Scan for the cell matching the given text and deliver its [x, y] coordinate at center. 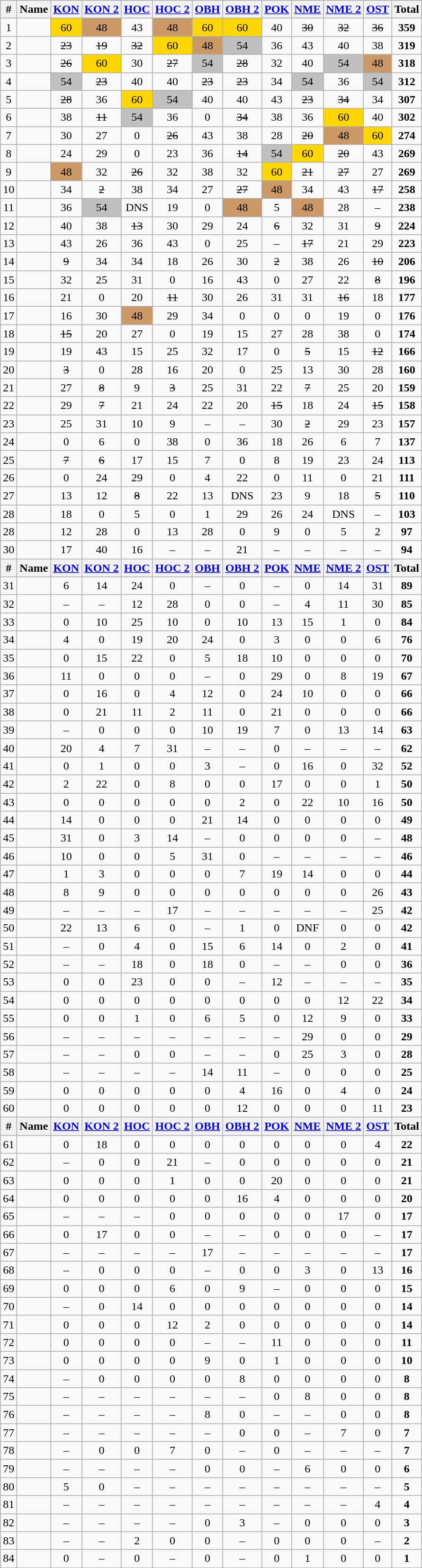
47 [9, 874]
68 [9, 1270]
39 [9, 730]
69 [9, 1288]
51 [9, 946]
206 [407, 262]
72 [9, 1342]
166 [407, 352]
318 [407, 63]
103 [407, 514]
82 [9, 1523]
71 [9, 1324]
160 [407, 370]
73 [9, 1360]
79 [9, 1469]
113 [407, 460]
56 [9, 1036]
137 [407, 442]
53 [9, 982]
81 [9, 1505]
238 [407, 207]
61 [9, 1144]
302 [407, 117]
85 [407, 604]
64 [9, 1198]
196 [407, 280]
224 [407, 226]
55 [9, 1018]
78 [9, 1451]
58 [9, 1072]
157 [407, 424]
177 [407, 298]
110 [407, 496]
359 [407, 27]
274 [407, 135]
174 [407, 334]
80 [9, 1487]
94 [407, 550]
159 [407, 388]
258 [407, 189]
89 [407, 586]
97 [407, 532]
176 [407, 316]
111 [407, 478]
45 [9, 838]
77 [9, 1433]
DNF [308, 928]
37 [9, 694]
74 [9, 1379]
312 [407, 81]
158 [407, 406]
83 [9, 1541]
65 [9, 1216]
223 [407, 244]
307 [407, 99]
75 [9, 1397]
57 [9, 1054]
319 [407, 45]
59 [9, 1090]
